Find where the given text appears and provide that cell's center as (X, Y) coordinate. 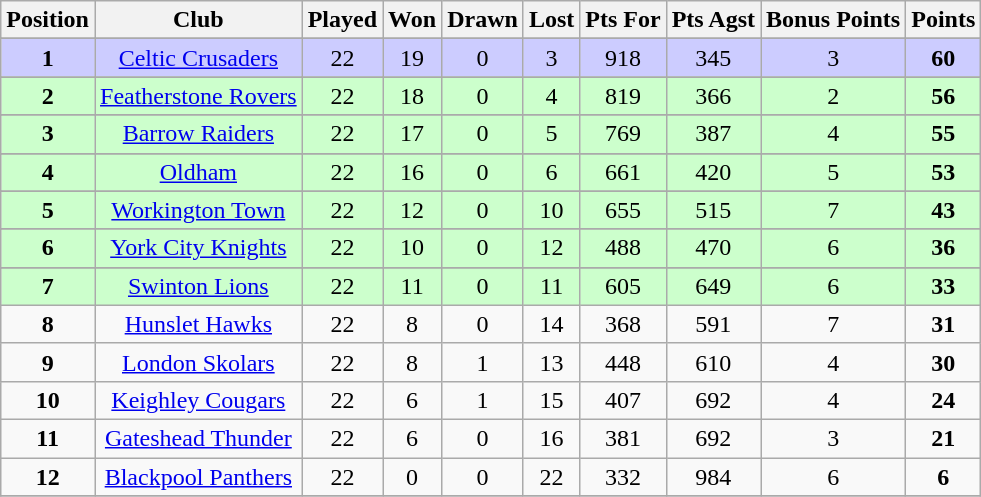
Position (48, 20)
918 (623, 58)
56 (944, 96)
24 (944, 400)
Points (944, 20)
London Skolars (198, 362)
345 (713, 58)
43 (944, 210)
Celtic Crusaders (198, 58)
368 (623, 324)
21 (944, 438)
15 (551, 400)
55 (944, 134)
984 (713, 477)
Won (412, 20)
Keighley Cougars (198, 400)
366 (713, 96)
Club (198, 20)
33 (944, 286)
515 (713, 210)
387 (713, 134)
Drawn (483, 20)
9 (48, 362)
470 (713, 248)
381 (623, 438)
Featherstone Rovers (198, 96)
448 (623, 362)
Blackpool Panthers (198, 477)
Pts For (623, 20)
332 (623, 477)
14 (551, 324)
19 (412, 58)
Hunslet Hawks (198, 324)
Workington Town (198, 210)
Swinton Lions (198, 286)
591 (713, 324)
488 (623, 248)
649 (713, 286)
420 (713, 172)
819 (623, 96)
York City Knights (198, 248)
Oldham (198, 172)
Barrow Raiders (198, 134)
53 (944, 172)
661 (623, 172)
769 (623, 134)
Lost (551, 20)
Bonus Points (834, 20)
655 (623, 210)
Gateshead Thunder (198, 438)
605 (623, 286)
407 (623, 400)
Played (342, 20)
17 (412, 134)
610 (713, 362)
Pts Agst (713, 20)
13 (551, 362)
18 (412, 96)
60 (944, 58)
36 (944, 248)
30 (944, 362)
31 (944, 324)
